From the cell containing the given text, extract its center point as (x, y) coordinate. 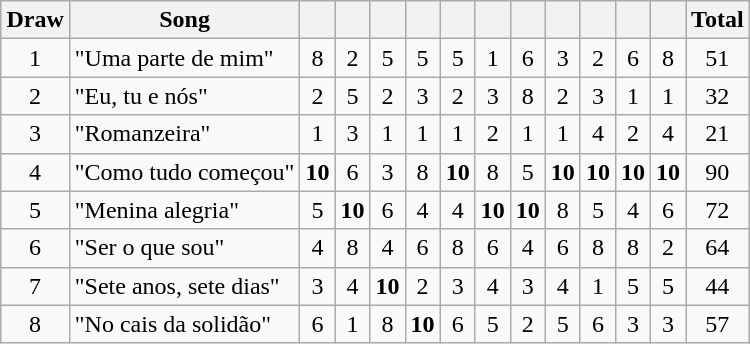
"Uma parte de mim" (184, 58)
21 (718, 134)
"Sete anos, sete dias" (184, 286)
64 (718, 248)
"Como tudo começou" (184, 172)
7 (35, 286)
Draw (35, 20)
57 (718, 324)
44 (718, 286)
90 (718, 172)
Song (184, 20)
"Menina alegria" (184, 210)
"Romanzeira" (184, 134)
72 (718, 210)
"Ser o que sou" (184, 248)
32 (718, 96)
"No cais da solidão" (184, 324)
51 (718, 58)
"Eu, tu e nós" (184, 96)
Total (718, 20)
